Scan for the cell matching the given text and deliver its [X, Y] coordinate at center. 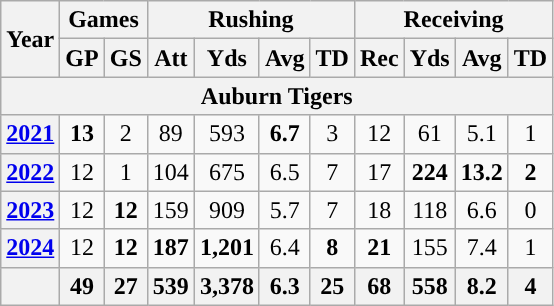
909 [226, 210]
8 [332, 248]
Att [170, 58]
593 [226, 134]
3,378 [226, 286]
155 [430, 248]
2021 [30, 134]
89 [170, 134]
17 [379, 172]
2023 [30, 210]
25 [332, 286]
Year [30, 39]
GP [82, 58]
8.2 [482, 286]
0 [530, 210]
159 [170, 210]
18 [379, 210]
Rushing [250, 20]
187 [170, 248]
5.1 [482, 134]
539 [170, 286]
49 [82, 286]
Games [104, 20]
13 [82, 134]
6.4 [284, 248]
21 [379, 248]
Auburn Tigers [277, 96]
6.6 [482, 210]
6.3 [284, 286]
7.4 [482, 248]
GS [126, 58]
224 [430, 172]
118 [430, 210]
2024 [30, 248]
675 [226, 172]
6.5 [284, 172]
27 [126, 286]
3 [332, 134]
4 [530, 286]
6.7 [284, 134]
2022 [30, 172]
Rec [379, 58]
Receiving [453, 20]
68 [379, 286]
61 [430, 134]
558 [430, 286]
1,201 [226, 248]
104 [170, 172]
13.2 [482, 172]
5.7 [284, 210]
